Pinpoint the cell where the given text exists, returning its [x, y] midpoint coordinate. 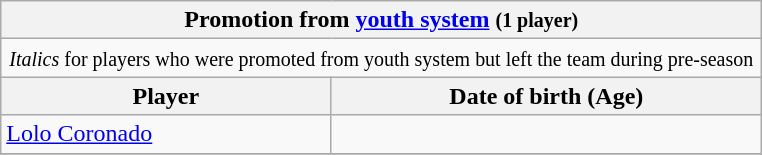
Date of birth (Age) [546, 96]
Promotion from youth system (1 player) [382, 20]
Player [166, 96]
Lolo Coronado [166, 134]
Italics for players who were promoted from youth system but left the team during pre-season [382, 58]
